Determine the [X, Y] coordinate at the center of the cell enclosing the given text.  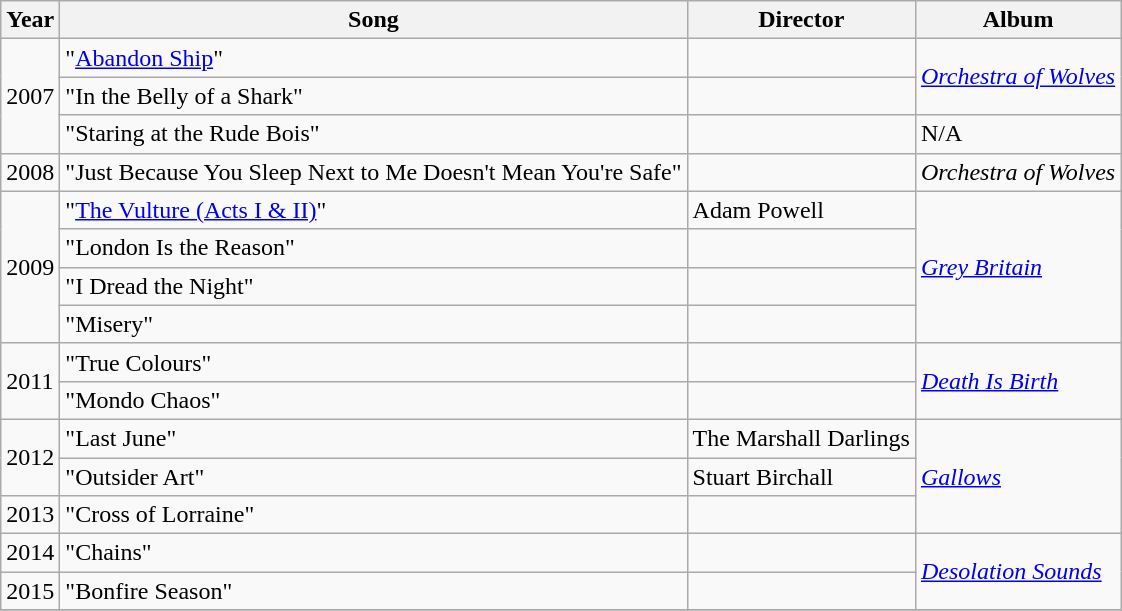
Desolation Sounds [1018, 572]
Adam Powell [801, 210]
The Marshall Darlings [801, 438]
"Mondo Chaos" [374, 400]
"I Dread the Night" [374, 286]
Song [374, 20]
2013 [30, 515]
"True Colours" [374, 362]
2014 [30, 553]
2011 [30, 381]
"The Vulture (Acts I & II)" [374, 210]
2007 [30, 96]
"Just Because You Sleep Next to Me Doesn't Mean You're Safe" [374, 172]
"Misery" [374, 324]
"Bonfire Season" [374, 591]
2015 [30, 591]
2008 [30, 172]
N/A [1018, 134]
"London Is the Reason" [374, 248]
"Abandon Ship" [374, 58]
Director [801, 20]
Year [30, 20]
Stuart Birchall [801, 477]
2009 [30, 267]
"Last June" [374, 438]
"In the Belly of a Shark" [374, 96]
Gallows [1018, 476]
Grey Britain [1018, 267]
"Chains" [374, 553]
2012 [30, 457]
"Cross of Lorraine" [374, 515]
"Outsider Art" [374, 477]
Album [1018, 20]
Death Is Birth [1018, 381]
"Staring at the Rude Bois" [374, 134]
